Return the [x, y] coordinate for the center point of the cell that contains the specified text.  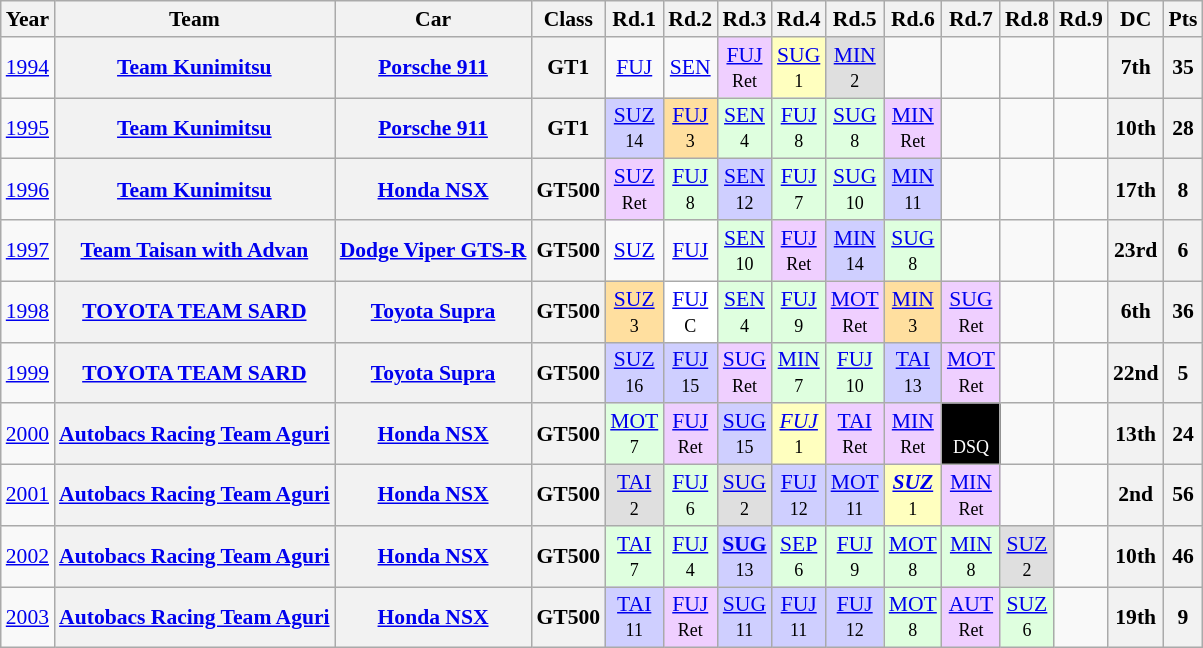
MOT11 [855, 496]
Rd.8 [1027, 19]
FUJ4 [690, 556]
1996 [28, 190]
23rd [1136, 250]
FUJ1 [799, 434]
SUZ [634, 250]
2003 [28, 618]
SUG15 [744, 434]
Team [194, 19]
35 [1184, 68]
Rd.2 [690, 19]
TAIRet [855, 434]
Rd.6 [913, 19]
8 [1184, 190]
17th [1136, 190]
TAI7 [634, 556]
MIN8 [971, 556]
FUJ3 [690, 128]
46 [1184, 556]
DSQ [971, 434]
SUG11 [744, 618]
TAI11 [634, 618]
DC [1136, 19]
6th [1136, 312]
MIN11 [913, 190]
FUJ15 [690, 372]
Rd.1 [634, 19]
56 [1184, 496]
Rd.4 [799, 19]
19th [1136, 618]
TAI2 [634, 496]
1997 [28, 250]
Car [434, 19]
SUZ3 [634, 312]
2000 [28, 434]
FUJ7 [799, 190]
MIN14 [855, 250]
13th [1136, 434]
SUG13 [744, 556]
SUG10 [855, 190]
TAI13 [913, 372]
2002 [28, 556]
2nd [1136, 496]
FUJ10 [855, 372]
28 [1184, 128]
MIN7 [799, 372]
Team Taisan with Advan [194, 250]
1998 [28, 312]
22nd [1136, 372]
AUTRet [971, 618]
MIN3 [913, 312]
SUG2 [744, 496]
Rd.5 [855, 19]
5 [1184, 372]
Pts [1184, 19]
SEN10 [744, 250]
SUG1 [799, 68]
Class [568, 19]
24 [1184, 434]
FUJ11 [799, 618]
SUZ14 [634, 128]
1995 [28, 128]
SEP6 [799, 556]
Rd.9 [1081, 19]
SUZ2 [1027, 556]
6 [1184, 250]
FUJC [690, 312]
1994 [28, 68]
9 [1184, 618]
1999 [28, 372]
Rd.3 [744, 19]
36 [1184, 312]
SEN12 [744, 190]
SUZ6 [1027, 618]
SUZ1 [913, 496]
Year [28, 19]
SUZ16 [634, 372]
SUZRet [634, 190]
MIN2 [855, 68]
MOT7 [634, 434]
FUJ6 [690, 496]
2001 [28, 496]
7th [1136, 68]
Rd.7 [971, 19]
SEN [690, 68]
Dodge Viper GTS-R [434, 250]
